Pinpoint the cell where the given text exists, returning its [x, y] midpoint coordinate. 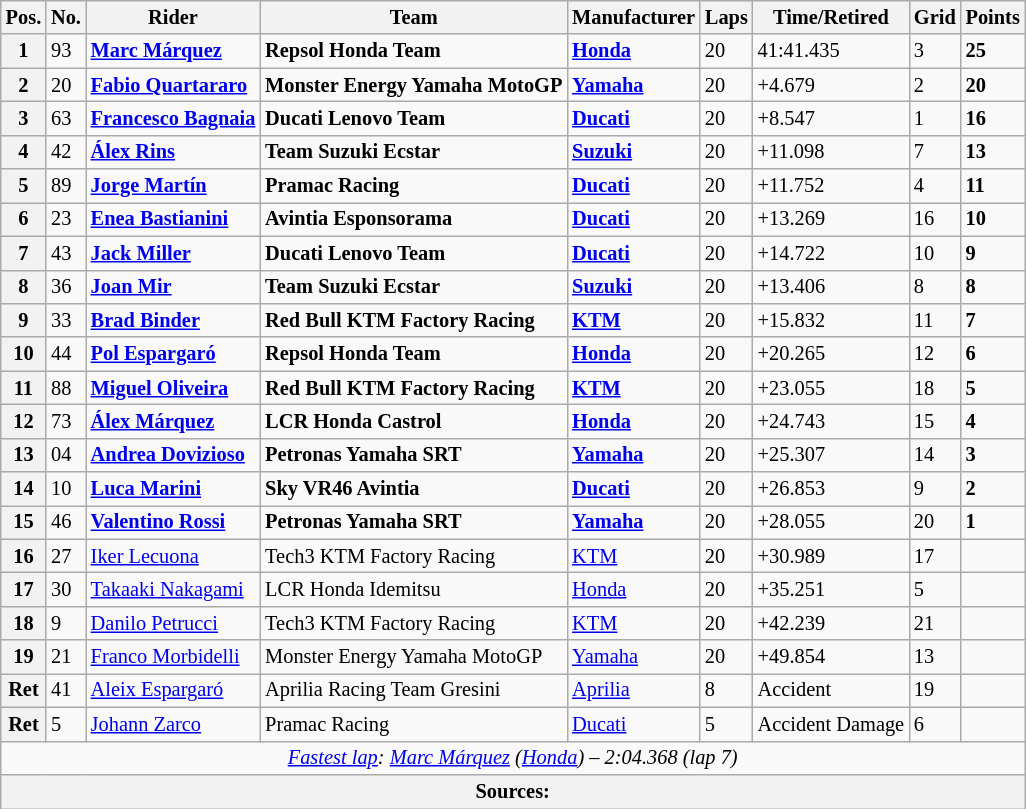
Avintia Esponsorama [414, 219]
Sources: [513, 791]
41 [66, 690]
Aleix Espargaró [173, 690]
Valentino Rossi [173, 522]
63 [66, 118]
+25.307 [831, 455]
Fabio Quartararo [173, 85]
30 [66, 589]
88 [66, 388]
Joan Mir [173, 287]
+20.265 [831, 354]
Francesco Bagnaia [173, 118]
No. [66, 17]
+11.098 [831, 152]
42 [66, 152]
+13.269 [831, 219]
89 [66, 186]
Marc Márquez [173, 51]
Aprilia [634, 690]
Luca Marini [173, 489]
+15.832 [831, 320]
Pol Espargaró [173, 354]
Sky VR46 Avintia [414, 489]
Brad Binder [173, 320]
Álex Rins [173, 152]
73 [66, 421]
Takaaki Nakagami [173, 589]
LCR Honda Idemitsu [414, 589]
+13.406 [831, 287]
Johann Zarco [173, 724]
Miguel Oliveira [173, 388]
93 [66, 51]
Points [993, 17]
Jorge Martín [173, 186]
41:41.435 [831, 51]
+14.722 [831, 253]
+24.743 [831, 421]
+49.854 [831, 657]
Álex Márquez [173, 421]
Aprilia Racing Team Gresini [414, 690]
+11.752 [831, 186]
Enea Bastianini [173, 219]
46 [66, 522]
+23.055 [831, 388]
25 [993, 51]
+35.251 [831, 589]
Iker Lecuona [173, 556]
+28.055 [831, 522]
Accident [831, 690]
Danilo Petrucci [173, 623]
Time/Retired [831, 17]
Grid [935, 17]
44 [66, 354]
33 [66, 320]
+4.679 [831, 85]
+8.547 [831, 118]
Andrea Dovizioso [173, 455]
23 [66, 219]
Manufacturer [634, 17]
Pos. [24, 17]
Jack Miller [173, 253]
Team [414, 17]
+30.989 [831, 556]
04 [66, 455]
27 [66, 556]
+26.853 [831, 489]
Accident Damage [831, 724]
Laps [726, 17]
Franco Morbidelli [173, 657]
LCR Honda Castrol [414, 421]
36 [66, 287]
Fastest lap: Marc Márquez (Honda) – 2:04.368 (lap 7) [513, 758]
+42.239 [831, 623]
43 [66, 253]
Rider [173, 17]
